Identify which cell holds the provided text, then report its (x, y) central coordinate. 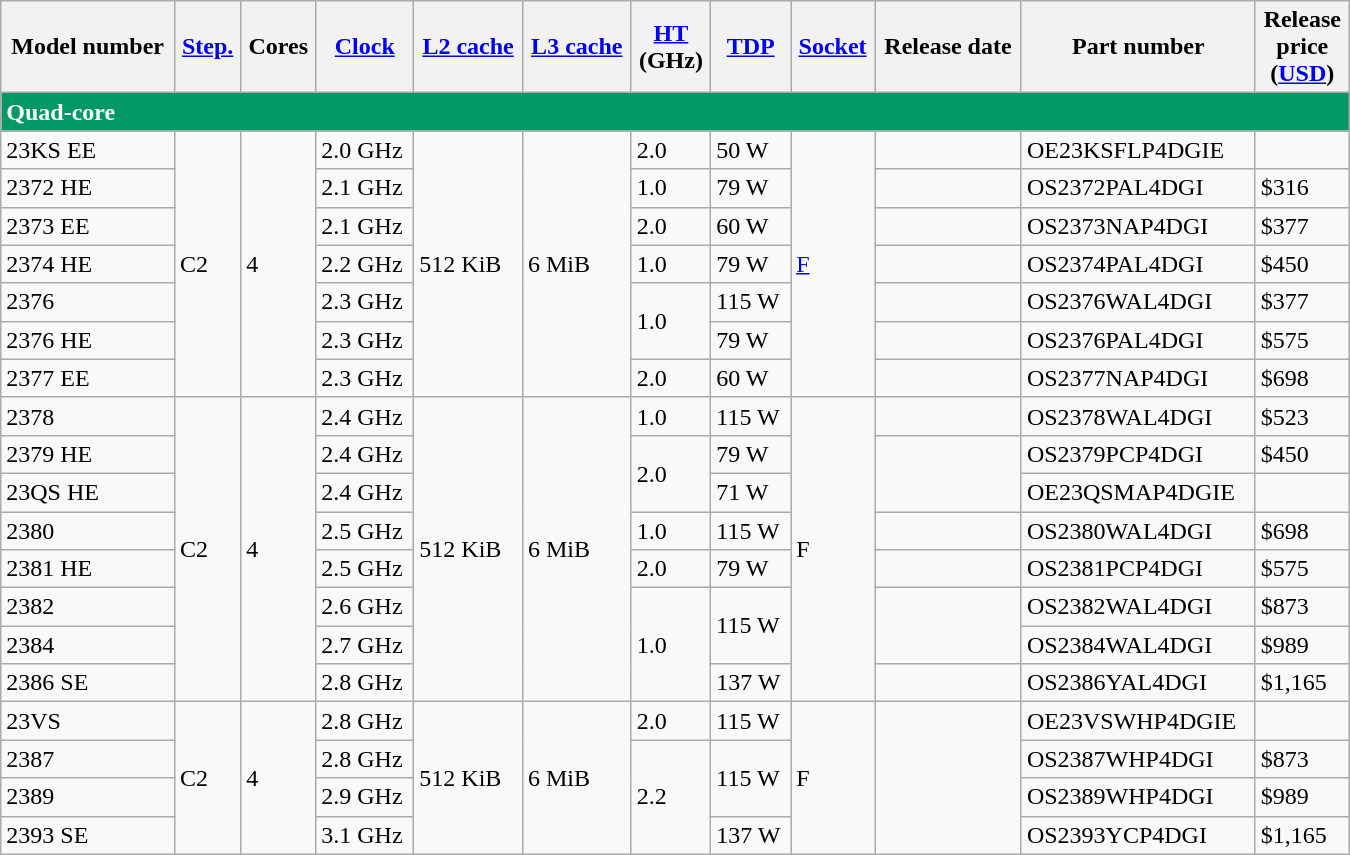
2.0 GHz (365, 150)
OS2381PCP4DGI (1138, 569)
OS2376PAL4DGI (1138, 340)
OE23VSWHP4DGIE (1138, 721)
50 W (751, 150)
OS2393YCP4DGI (1138, 835)
71 W (751, 492)
OS2379PCP4DGI (1138, 454)
OE23KSFLP4DGIE (1138, 150)
Cores (278, 47)
23KS EE (88, 150)
OS2384WAL4DGI (1138, 645)
L2 cache (468, 47)
2.6 GHz (365, 607)
Clock (365, 47)
2393 SE (88, 835)
2376 HE (88, 340)
2380 (88, 531)
2.2 GHz (365, 264)
OS2374PAL4DGI (1138, 264)
2376 (88, 302)
OS2380WAL4DGI (1138, 531)
OS2389WHP4DGI (1138, 797)
2372 HE (88, 188)
OS2378WAL4DGI (1138, 416)
2.7 GHz (365, 645)
OS2372PAL4DGI (1138, 188)
HT(GHz) (671, 47)
2374 HE (88, 264)
2373 EE (88, 226)
2377 EE (88, 378)
2389 (88, 797)
Socket (833, 47)
Releaseprice(USD) (1302, 47)
2387 (88, 759)
Part number (1138, 47)
OS2373NAP4DGI (1138, 226)
OS2386YAL4DGI (1138, 683)
OS2377NAP4DGI (1138, 378)
3.1 GHz (365, 835)
OS2376WAL4DGI (1138, 302)
Quad-core (675, 112)
2378 (88, 416)
23QS HE (88, 492)
23VS (88, 721)
2379 HE (88, 454)
2.2 (671, 797)
TDP (751, 47)
2386 SE (88, 683)
2381 HE (88, 569)
Model number (88, 47)
OE23QSMAP4DGIE (1138, 492)
L3 cache (576, 47)
2384 (88, 645)
Step. (208, 47)
OS2387WHP4DGI (1138, 759)
$523 (1302, 416)
Release date (948, 47)
2382 (88, 607)
$316 (1302, 188)
2.9 GHz (365, 797)
OS2382WAL4DGI (1138, 607)
